Extract the [X, Y] coordinate from the center of the cell holding the provided text.  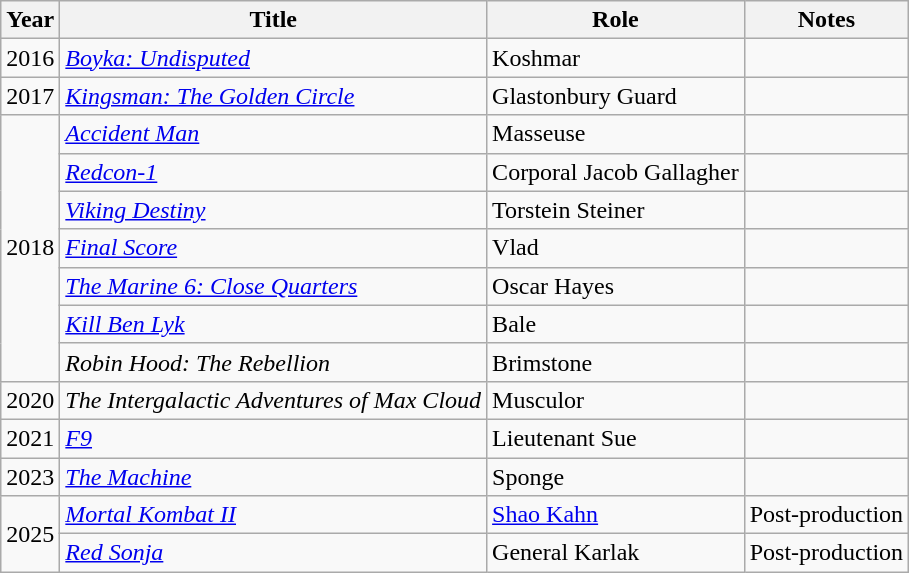
Oscar Hayes [616, 286]
Title [274, 20]
Glastonbury Guard [616, 96]
Final Score [274, 248]
Role [616, 20]
The Marine 6: Close Quarters [274, 286]
2020 [30, 400]
Sponge [616, 477]
F9 [274, 438]
Torstein Steiner [616, 210]
Robin Hood: The Rebellion [274, 362]
2023 [30, 477]
Mortal Kombat II [274, 515]
Kill Ben Lyk [274, 324]
Lieutenant Sue [616, 438]
The Machine [274, 477]
Notes [826, 20]
Kingsman: The Golden Circle [274, 96]
Accident Man [274, 134]
Viking Destiny [274, 210]
Koshmar [616, 58]
Shao Kahn [616, 515]
Boyka: Undisputed [274, 58]
Masseuse [616, 134]
General Karlak [616, 553]
Vlad [616, 248]
Musculor [616, 400]
2017 [30, 96]
Year [30, 20]
Bale [616, 324]
Corporal Jacob Gallagher [616, 172]
Red Sonja [274, 553]
The Intergalactic Adventures of Max Cloud [274, 400]
Brimstone [616, 362]
2018 [30, 248]
2016 [30, 58]
2025 [30, 534]
2021 [30, 438]
Redcon-1 [274, 172]
